Identify which cell holds the provided text, then report its (X, Y) central coordinate. 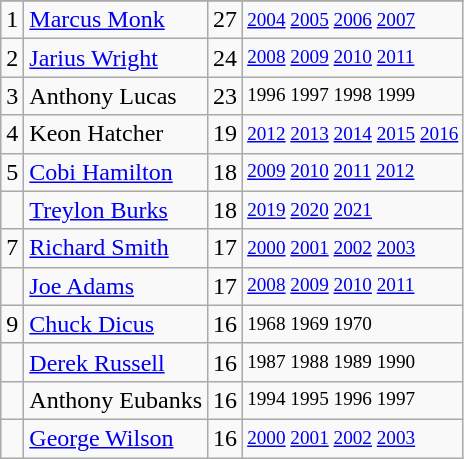
Marcus Monk (116, 20)
5 (12, 172)
Treylon Burks (116, 210)
1968 1969 1970 (353, 324)
7 (12, 248)
1996 1997 1998 1999 (353, 96)
1994 1995 1996 1997 (353, 400)
2012 2013 2014 2015 2016 (353, 134)
Jarius Wright (116, 58)
George Wilson (116, 438)
Derek Russell (116, 362)
24 (226, 58)
Chuck Dicus (116, 324)
Keon Hatcher (116, 134)
2009 2010 2011 2012 (353, 172)
1 (12, 20)
Cobi Hamilton (116, 172)
19 (226, 134)
2 (12, 58)
Richard Smith (116, 248)
Joe Adams (116, 286)
27 (226, 20)
3 (12, 96)
23 (226, 96)
Anthony Lucas (116, 96)
4 (12, 134)
2019 2020 2021 (353, 210)
Anthony Eubanks (116, 400)
9 (12, 324)
1987 1988 1989 1990 (353, 362)
2004 2005 2006 2007 (353, 20)
